Determine the [X, Y] coordinate at the center of the cell enclosing the given text.  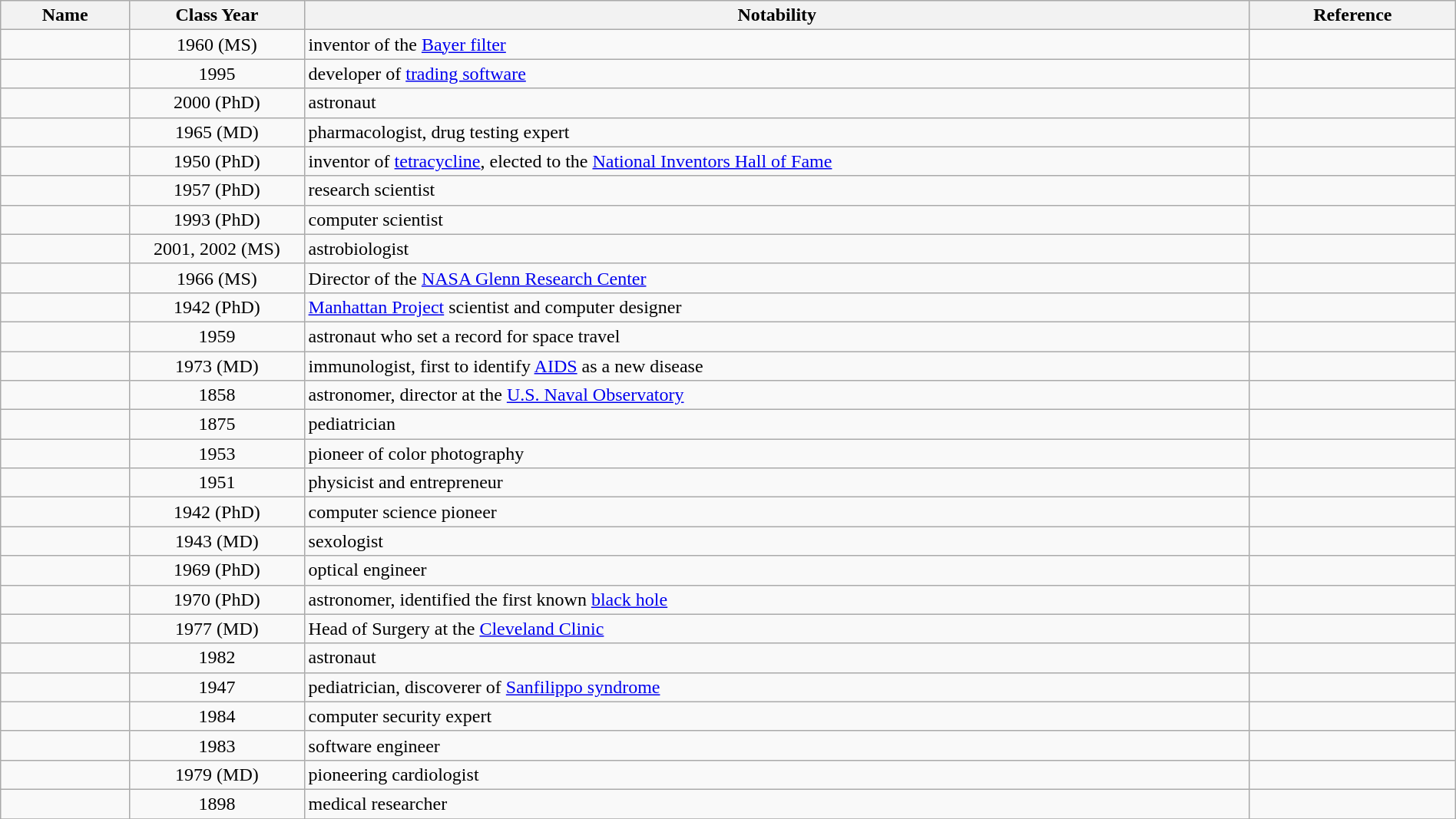
1966 (MS) [217, 278]
computer science pioneer [777, 512]
1875 [217, 424]
Reference [1352, 15]
Notability [777, 15]
1977 (MD) [217, 629]
2000 (PhD) [217, 103]
1898 [217, 804]
pediatrician [777, 424]
1993 (PhD) [217, 220]
1947 [217, 687]
astrobiologist [777, 249]
inventor of tetracycline, elected to the National Inventors Hall of Fame [777, 161]
1943 (MD) [217, 541]
1983 [217, 745]
Name [65, 15]
software engineer [777, 745]
astronaut who set a record for space travel [777, 336]
1950 (PhD) [217, 161]
research scientist [777, 190]
inventor of the Bayer filter [777, 45]
1969 (PhD) [217, 570]
immunologist, first to identify AIDS as a new disease [777, 366]
pioneering cardiologist [777, 774]
Manhattan Project scientist and computer designer [777, 307]
Class Year [217, 15]
pioneer of color photography [777, 454]
1973 (MD) [217, 366]
developer of trading software [777, 74]
1979 (MD) [217, 774]
Head of Surgery at the Cleveland Clinic [777, 629]
1953 [217, 454]
1951 [217, 483]
1957 (PhD) [217, 190]
sexologist [777, 541]
1970 (PhD) [217, 599]
pharmacologist, drug testing expert [777, 132]
pediatrician, discoverer of Sanfilippo syndrome [777, 687]
1995 [217, 74]
optical engineer [777, 570]
2001, 2002 (MS) [217, 249]
1858 [217, 395]
1960 (MS) [217, 45]
physicist and entrepreneur [777, 483]
astronomer, identified the first known black hole [777, 599]
Director of the NASA Glenn Research Center [777, 278]
1984 [217, 716]
computer scientist [777, 220]
1959 [217, 336]
computer security expert [777, 716]
astronomer, director at the U.S. Naval Observatory [777, 395]
1965 (MD) [217, 132]
1982 [217, 658]
medical researcher [777, 804]
